Find where the given text appears and provide that cell's center as (X, Y) coordinate. 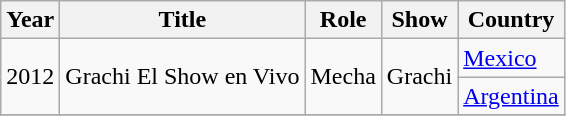
Argentina (512, 96)
Year (30, 20)
Mecha (343, 77)
Country (512, 20)
Title (182, 20)
Role (343, 20)
Mexico (512, 58)
Grachi El Show en Vivo (182, 77)
Show (419, 20)
2012 (30, 77)
Grachi (419, 77)
